For the text-containing cell, return its midpoint in [x, y] coordinate format. 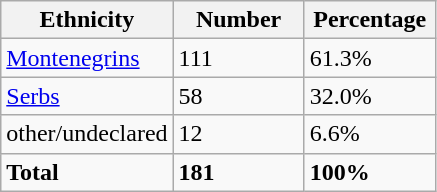
Number [238, 20]
Total [87, 172]
111 [238, 58]
Percentage [370, 20]
Serbs [87, 96]
32.0% [370, 96]
Ethnicity [87, 20]
6.6% [370, 134]
other/undeclared [87, 134]
58 [238, 96]
61.3% [370, 58]
100% [370, 172]
181 [238, 172]
Montenegrins [87, 58]
12 [238, 134]
